Pinpoint the cell where the given text exists, returning its (x, y) midpoint coordinate. 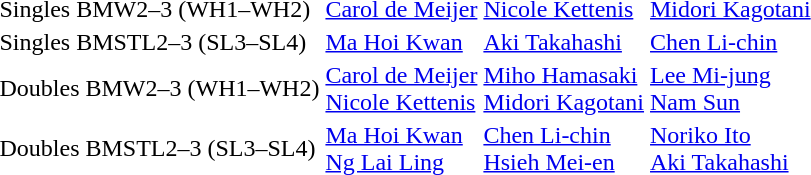
Aki Takahashi (564, 42)
Carol de Meijer Nicole Kettenis (402, 88)
Miho Hamasaki Midori Kagotani (564, 88)
Ma Hoi Kwan (402, 42)
